Determine the [X, Y] coordinate at the center of the cell enclosing the given text.  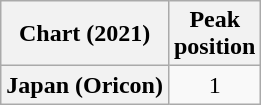
Chart (2021) [85, 34]
Peakposition [214, 34]
Japan (Oricon) [85, 85]
1 [214, 85]
